Identify which cell holds the provided text, then report its (X, Y) central coordinate. 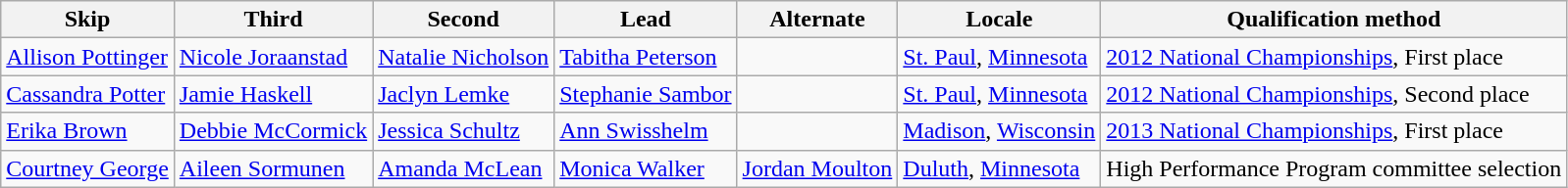
Debbie McCormick (273, 131)
Qualification method (1334, 20)
Lead (646, 20)
Natalie Nicholson (463, 57)
2013 National Championships, First place (1334, 131)
Duluth, Minnesota (999, 168)
Third (273, 20)
2012 National Championships, Second place (1334, 94)
Erika Brown (88, 131)
Monica Walker (646, 168)
Skip (88, 20)
Jessica Schultz (463, 131)
Second (463, 20)
Cassandra Potter (88, 94)
Jordan Moulton (817, 168)
Jamie Haskell (273, 94)
Amanda McLean (463, 168)
Nicole Joraanstad (273, 57)
2012 National Championships, First place (1334, 57)
Madison, Wisconsin (999, 131)
Locale (999, 20)
Stephanie Sambor (646, 94)
High Performance Program committee selection (1334, 168)
Tabitha Peterson (646, 57)
Jaclyn Lemke (463, 94)
Courtney George (88, 168)
Aileen Sormunen (273, 168)
Ann Swisshelm (646, 131)
Alternate (817, 20)
Allison Pottinger (88, 57)
